From the cell containing the given text, extract its center point as [x, y] coordinate. 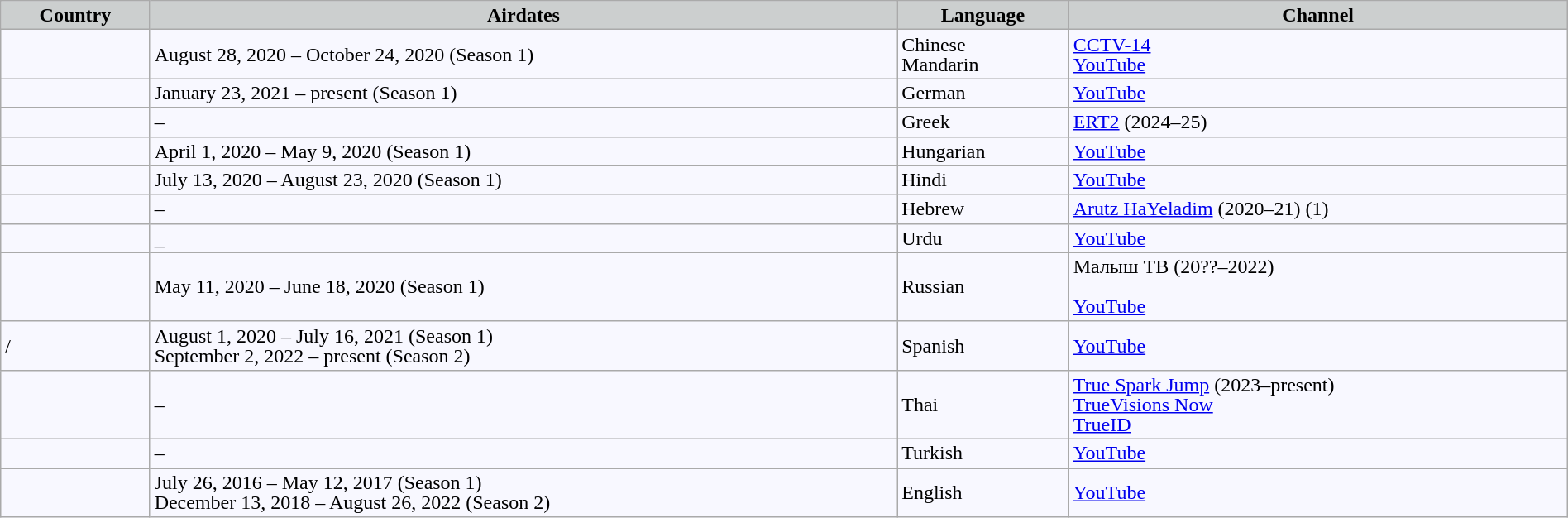
May 11, 2020 – June 18, 2020 (Season 1) [523, 286]
Russian [982, 286]
English [982, 493]
July 13, 2020 – August 23, 2020 (Season 1) [523, 180]
Country [75, 15]
August 28, 2020 – October 24, 2020 (Season 1) [523, 55]
Малыш ТВ (20??–2022)YouTube [1318, 286]
True Spark Jump (2023–present)TrueVisions NowTrueID [1318, 404]
/ [75, 346]
Urdu [982, 238]
Thai [982, 404]
Greek [982, 122]
Hebrew [982, 209]
Channel [1318, 15]
July 26, 2016 – May 12, 2017 (Season 1)December 13, 2018 – August 26, 2022 (Season 2) [523, 493]
January 23, 2021 – present (Season 1) [523, 93]
Airdates [523, 15]
Hungarian [982, 151]
August 1, 2020 – July 16, 2021 (Season 1)September 2, 2022 – present (Season 2) [523, 346]
Language [982, 15]
ChineseMandarin [982, 55]
CCTV-14YouTube [1318, 55]
_ [523, 238]
Arutz HaYeladim (2020–21) (1) [1318, 209]
Hindi [982, 180]
German [982, 93]
April 1, 2020 – May 9, 2020 (Season 1) [523, 151]
ERT2 (2024–25) [1318, 122]
Turkish [982, 453]
Spanish [982, 346]
